Pinpoint the cell where the given text exists, returning its (X, Y) midpoint coordinate. 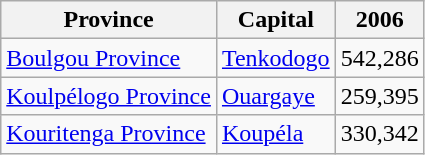
Koulpélogo Province (109, 96)
330,342 (380, 134)
259,395 (380, 96)
542,286 (380, 58)
Boulgou Province (109, 58)
2006 (380, 20)
Kouritenga Province (109, 134)
Koupéla (276, 134)
Province (109, 20)
Ouargaye (276, 96)
Capital (276, 20)
Tenkodogo (276, 58)
